Extract the (x, y) coordinate from the center of the cell holding the provided text.  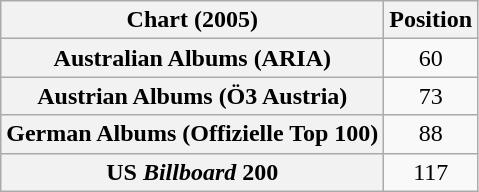
60 (431, 58)
Australian Albums (ARIA) (192, 58)
Chart (2005) (192, 20)
German Albums (Offizielle Top 100) (192, 134)
117 (431, 172)
Position (431, 20)
88 (431, 134)
US Billboard 200 (192, 172)
73 (431, 96)
Austrian Albums (Ö3 Austria) (192, 96)
